Pinpoint the cell where the given text exists, returning its [x, y] midpoint coordinate. 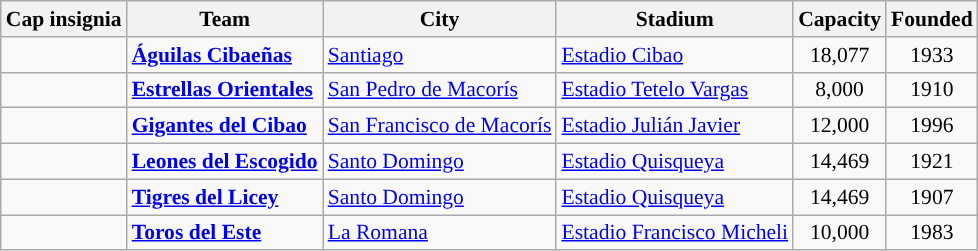
12,000 [840, 126]
1910 [932, 90]
1907 [932, 197]
La Romana [440, 233]
Santiago [440, 55]
Tigres del Licey [225, 197]
Gigantes del Cibao [225, 126]
1983 [932, 233]
City [440, 19]
Estadio Julián Javier [674, 126]
Stadium [674, 19]
Estadio Tetelo Vargas [674, 90]
Founded [932, 19]
Cap insignia [64, 19]
10,000 [840, 233]
18,077 [840, 55]
Capacity [840, 19]
Estadio Cibao [674, 55]
8,000 [840, 90]
San Pedro de Macorís [440, 90]
Team [225, 19]
Toros del Este [225, 233]
San Francisco de Macorís [440, 126]
1933 [932, 55]
Estrellas Orientales [225, 90]
Estadio Francisco Micheli [674, 233]
Águilas Cibaeñas [225, 55]
1921 [932, 162]
Leones del Escogido [225, 162]
1996 [932, 126]
